Provide the [x, y] coordinate of the cell's center where the given text is located.  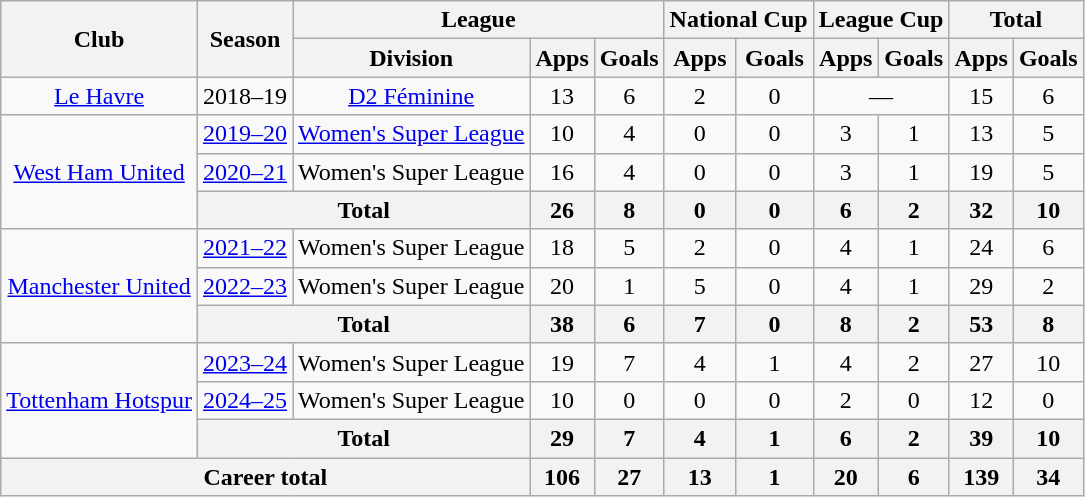
D2 Féminine [410, 96]
2024–25 [244, 400]
Le Havre [100, 96]
24 [981, 248]
League Cup [881, 20]
— [881, 96]
Manchester United [100, 286]
16 [562, 172]
2023–24 [244, 362]
106 [562, 477]
2020–21 [244, 172]
Club [100, 39]
Season [244, 39]
39 [981, 438]
12 [981, 400]
18 [562, 248]
2022–23 [244, 286]
2018–19 [244, 96]
Division [410, 58]
53 [981, 324]
34 [1048, 477]
38 [562, 324]
Career total [266, 477]
2021–22 [244, 248]
West Ham United [100, 172]
Tottenham Hotspur [100, 400]
139 [981, 477]
National Cup [738, 20]
26 [562, 210]
2019–20 [244, 134]
15 [981, 96]
32 [981, 210]
League [478, 20]
